Determine the [X, Y] coordinate at the center of the cell enclosing the given text.  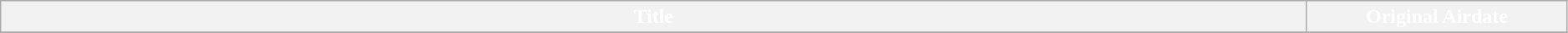
Original Airdate [1437, 17]
Title [653, 17]
